Search for the cell housing the specified text and yield its [X, Y] center coordinate. 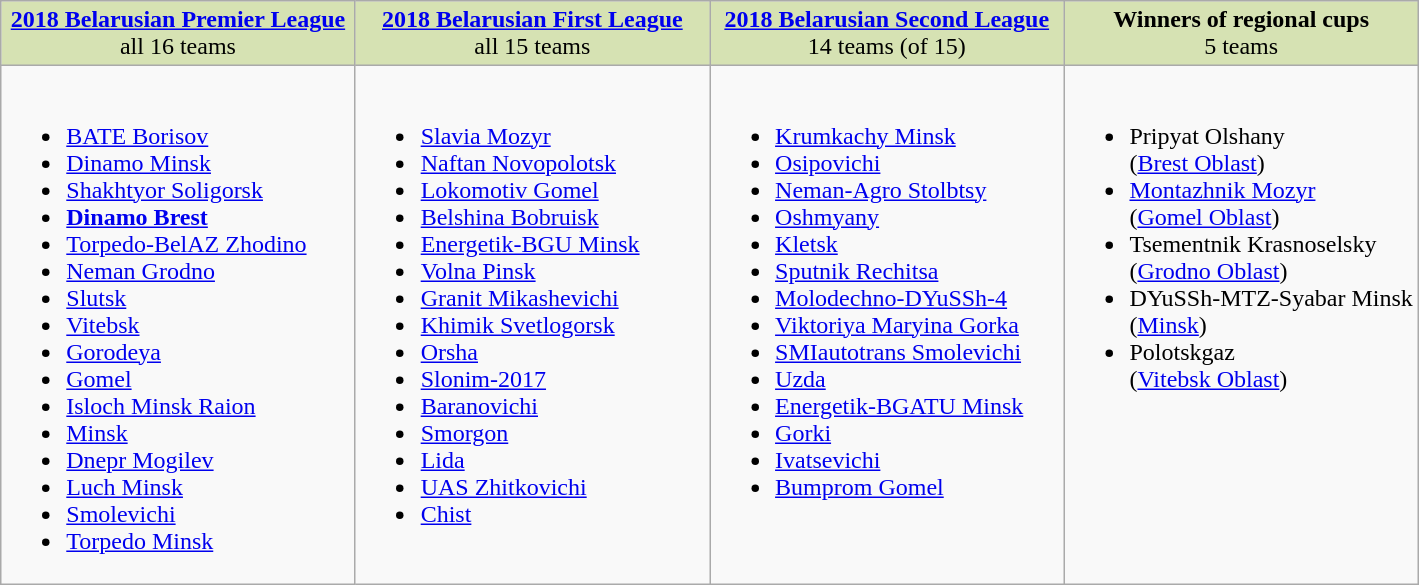
2018 Belarusian Second League14 teams (of 15) [887, 34]
Winners of regional cups5 teams [1241, 34]
2018 Belarusian First Leagueall 15 teams [532, 34]
2018 Belarusian Premier Leagueall 16 teams [178, 34]
